Scan for the cell matching the given text and deliver its [X, Y] coordinate at center. 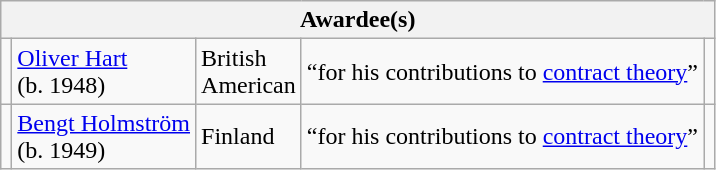
Awardee(s) [358, 20]
British American [249, 72]
Finland [249, 136]
Oliver Hart(b. 1948) [104, 72]
Bengt Holmström(b. 1949) [104, 136]
